Pinpoint the cell where the given text exists, returning its [x, y] midpoint coordinate. 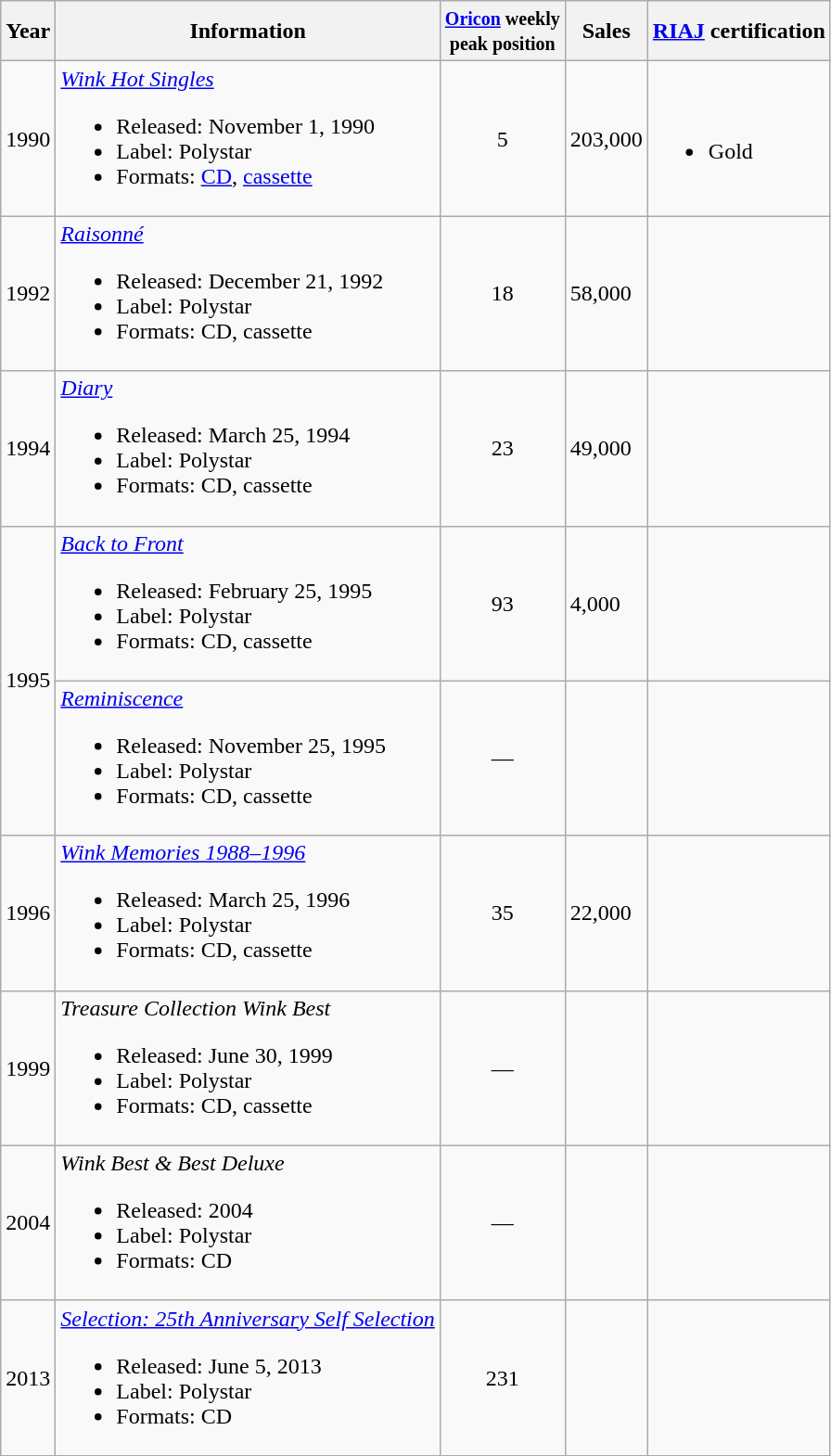
203,000 [607, 139]
2013 [28, 1378]
Treasure Collection Wink BestReleased: June 30, 1999Label: PolystarFormats: CD, cassette [249, 1068]
ReminiscenceReleased: November 25, 1995Label: PolystarFormats: CD, cassette [249, 759]
Information [249, 32]
Wink Best & Best DeluxeReleased: 2004Label: PolystarFormats: CD [249, 1222]
1999 [28, 1068]
4,000 [607, 603]
1996 [28, 913]
DiaryReleased: March 25, 1994Label: PolystarFormats: CD, cassette [249, 449]
RaisonnéReleased: December 21, 1992Label: PolystarFormats: CD, cassette [249, 293]
23 [503, 449]
1992 [28, 293]
58,000 [607, 293]
35 [503, 913]
Oricon weeklypeak position [503, 32]
Wink Hot SinglesReleased: November 1, 1990Label: PolystarFormats: CD, cassette [249, 139]
Gold [738, 139]
2004 [28, 1222]
Wink Memories 1988–1996Released: March 25, 1996Label: PolystarFormats: CD, cassette [249, 913]
Selection: 25th Anniversary Self SelectionReleased: June 5, 2013Label: PolystarFormats: CD [249, 1378]
49,000 [607, 449]
1994 [28, 449]
1990 [28, 139]
RIAJ certification [738, 32]
93 [503, 603]
Back to FrontReleased: February 25, 1995Label: PolystarFormats: CD, cassette [249, 603]
5 [503, 139]
231 [503, 1378]
18 [503, 293]
22,000 [607, 913]
Sales [607, 32]
Year [28, 32]
1995 [28, 681]
